Locate the cell with the specified text and output its (X, Y) center coordinate. 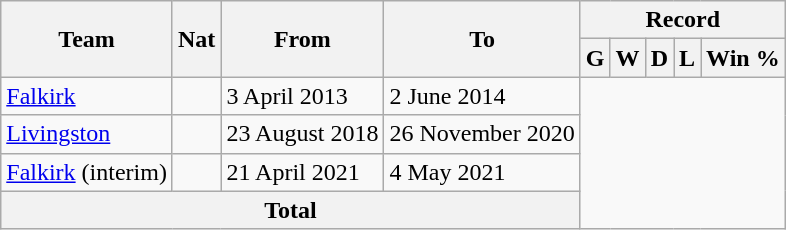
21 April 2021 (302, 172)
D (659, 58)
Total (291, 210)
Falkirk (87, 96)
L (688, 58)
Falkirk (interim) (87, 172)
2 June 2014 (482, 96)
23 August 2018 (302, 134)
3 April 2013 (302, 96)
Record (682, 20)
Livingston (87, 134)
From (302, 39)
Team (87, 39)
Nat (196, 39)
G (595, 58)
Win % (744, 58)
W (628, 58)
4 May 2021 (482, 172)
26 November 2020 (482, 134)
To (482, 39)
